Return the [X, Y] coordinate for the center point of the cell that contains the specified text.  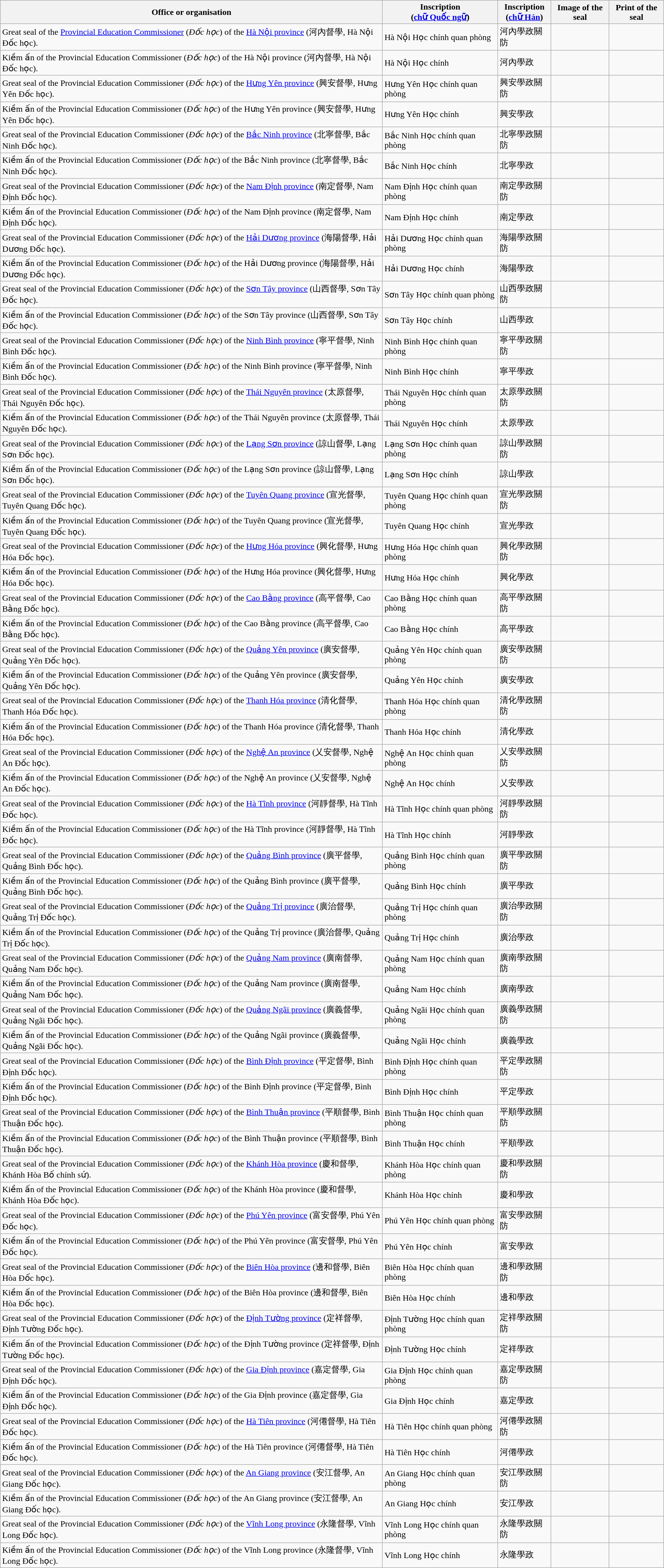
清化學政 [525, 732]
Hà Nội Học chính [440, 62]
高平學政 [525, 629]
北寧學政關防 [525, 140]
廣義學政關防 [525, 1015]
Kiềm ấn of the Provincial Education Commissioner (Đốc học) of the Lạng Sơn province (諒山督學, Lạng Sơn Đốc học). [192, 474]
Kiềm ấn of the Provincial Education Commissioner (Đốc học) of the Định Tường province (定祥督學, Định Tường Đốc học). [192, 1350]
興安學政關防 [525, 88]
Great seal of the Provincial Education Commissioner (Đốc học) of the Hà Tĩnh province (河靜督學, Hà Tĩnh Đốc học). [192, 809]
Bình Thuận Học chính quan phòng [440, 1118]
Tuyên Quang Học chính quan phòng [440, 500]
Kiềm ấn of the Provincial Education Commissioner (Đốc học) of the Quảng Ngãi province (廣義督學, Quảng Ngãi Đốc học). [192, 1040]
Great seal of the Provincial Education Commissioner (Đốc học) of the Sơn Tây province (山西督學, Sơn Tây Đốc học). [192, 294]
Kiềm ấn of the Provincial Education Commissioner (Đốc học) of the Sơn Tây province (山西督學, Sơn Tây Đốc học). [192, 320]
Cao Bằng Học chính [440, 629]
Hưng Hóa Học chính [440, 577]
Great seal of the Provincial Education Commissioner (Đốc học) of the Bình Định province (平定督學, Bình Định Đốc học). [192, 1066]
Great seal of the Provincial Education Commissioner (Đốc học) of the Quảng Nam province (廣南督學, Quảng Nam Đốc học). [192, 963]
Kiềm ấn of the Provincial Education Commissioner (Đốc học) of the Hải Dương province (海陽督學, Hải Dương Đốc học). [192, 269]
Inscription(chữ Hán) [525, 12]
Ninh Bình Học chính quan phòng [440, 346]
Thái Nguyên Học chính quan phòng [440, 397]
海陽學政關防 [525, 243]
Great seal of the Provincial Education Commissioner (Đốc học) of the Biên Hòa province (邊和督學, Biên Hòa Đốc học). [192, 1272]
乂安學政關防 [525, 757]
廣治學政 [525, 938]
Great seal of the Provincial Education Commissioner (Đốc học) of the Nam Định province (南定督學, Nam Định Đốc học). [192, 191]
Kiềm ấn of the Provincial Education Commissioner (Đốc học) of the Quảng Nam province (廣南督學, Quảng Nam Đốc học). [192, 989]
富安學政 [525, 1246]
Kiềm ấn of the Provincial Education Commissioner (Đốc học) of the Thái Nguyên province (太原督學, Thái Nguyên Đốc học). [192, 423]
Hải Dương Học chính [440, 269]
Kiềm ấn of the Provincial Education Commissioner (Đốc học) of the Quảng Trị province (廣治督學, Quảng Trị Đốc học). [192, 938]
Hà Tĩnh Học chính quan phòng [440, 809]
清化學政關防 [525, 706]
乂安學政 [525, 783]
Kiềm ấn of the Provincial Education Commissioner (Đốc học) of the Gia Định province (嘉定督學, Gia Định Đốc học). [192, 1401]
Hà Nội Học chính quan phòng [440, 37]
Image of the seal [580, 12]
河內學政關防 [525, 37]
Bắc Ninh Học chính [440, 166]
興安學政 [525, 114]
定祥學政 [525, 1350]
Lạng Sơn Học chính [440, 474]
慶和學政 [525, 1195]
Great seal of the Provincial Education Commissioner (Đốc học) of the Phú Yên province (富安督學, Phú Yên Đốc học). [192, 1221]
Kiềm ấn of the Provincial Education Commissioner (Đốc học) of the Quảng Yên province (廣安督學, Quảng Yên Đốc học). [192, 680]
Great seal of the Provincial Education Commissioner (Đốc học) of the Thái Nguyên province (太原督學, Thái Nguyên Đốc học). [192, 397]
河靜學政關防 [525, 809]
Great seal of the Provincial Education Commissioner (Đốc học) of the Thanh Hóa province (清化督學, Thanh Hóa Đốc học). [192, 706]
Kiềm ấn of the Provincial Education Commissioner (Đốc học) of the Thanh Hóa province (清化督學, Thanh Hóa Đốc học). [192, 732]
平定學政關防 [525, 1066]
永隆學政關防 [525, 1529]
Biên Hòa Học chính [440, 1298]
Kiềm ấn of the Provincial Education Commissioner (Đốc học) of the Hưng Hóa province (興化督學, Hưng Hóa Đốc học). [192, 577]
Phú Yên Học chính quan phòng [440, 1221]
Great seal of the Provincial Education Commissioner (Đốc học) of the Quảng Ngãi province (廣義督學, Quảng Ngãi Đốc học). [192, 1015]
Kiềm ấn of the Provincial Education Commissioner (Đốc học) of the Quảng Bình province (廣平督學, Quảng Bình Đốc học). [192, 886]
Quảng Ngãi Học chính quan phòng [440, 1015]
Great seal of the Provincial Education Commissioner (Đốc học) of the Bình Thuận province (平順督學, Bình Thuận Đốc học). [192, 1118]
山西學政 [525, 320]
河僊學政關防 [525, 1427]
Great seal of the Provincial Education Commissioner (Đốc học) of the Nghệ An province (乂安督學, Nghệ An Đốc học). [192, 757]
Great seal of the Provincial Education Commissioner (Đốc học) of the Gia Định province (嘉定督學, Gia Định Đốc học). [192, 1375]
Quảng Trị Học chính [440, 938]
Khánh Hòa Học chính quan phòng [440, 1169]
Hưng Yên Học chính [440, 114]
Vĩnh Long Học chính [440, 1555]
Great seal of the Provincial Education Commissioner (Đốc học) of the Hà Tiên province (河僊督學, Hà Tiên Đốc học). [192, 1427]
定祥學政關防 [525, 1323]
Khánh Hòa Học chính [440, 1195]
Great seal of the Provincial Education Commissioner (Đốc học) of the Hưng Hóa province (興化督學, Hưng Hóa Đốc học). [192, 552]
Định Tường Học chính [440, 1350]
南定學政關防 [525, 191]
Kiềm ấn of the Provincial Education Commissioner (Đốc học) of the Nam Định province (南定督學, Nam Định Đốc học). [192, 217]
Kiềm ấn of the Provincial Education Commissioner (Đốc học) of the Hưng Yên province (興安督學, Hưng Yên Đốc học). [192, 114]
Hải Dương Học chính quan phòng [440, 243]
廣南學政 [525, 989]
Định Tường Học chính quan phòng [440, 1323]
Hà Tĩnh Học chính [440, 835]
Quảng Nam Học chính quan phòng [440, 963]
Ninh Bình Học chính [440, 372]
Kiềm ấn of the Provincial Education Commissioner (Đốc học) of the Hà Tĩnh province (河靜督學, Hà Tĩnh Đốc học). [192, 835]
Nam Định Học chính [440, 217]
Thanh Hóa Học chính [440, 732]
廣平學政 [525, 886]
河內學政 [525, 62]
Kiềm ấn of the Provincial Education Commissioner (Đốc học) of the Biên Hòa province (邊和督學, Biên Hòa Đốc học). [192, 1298]
Kiềm ấn of the Provincial Education Commissioner (Đốc học) of the Cao Bằng province (高平督學, Cao Bằng Đốc học). [192, 629]
永隆學政 [525, 1555]
Kiềm ấn of the Provincial Education Commissioner (Đốc học) of the Hà Tiên province (河僊督學, Hà Tiên Đốc học). [192, 1452]
海陽學政 [525, 269]
Great seal of the Provincial Education Commissioner (Đốc học) of the Vĩnh Long province (永隆督學, Vĩnh Long Đốc học). [192, 1529]
Great seal of the Provincial Education Commissioner (Đốc học) of the Hưng Yên province (興安督學, Hưng Yên Đốc học). [192, 88]
宣光學政關防 [525, 500]
安江學政關防 [525, 1478]
Gia Định Học chính quan phòng [440, 1375]
諒山學政 [525, 474]
河僊學政 [525, 1452]
高平學政關防 [525, 603]
Great seal of the Provincial Education Commissioner (Đốc học) of the Hải Dương province (海陽督學, Hải Dương Đốc học). [192, 243]
興化學政關防 [525, 552]
諒山學政關防 [525, 449]
Tuyên Quang Học chính [440, 526]
廣安學政關防 [525, 655]
Kiềm ấn of the Provincial Education Commissioner (Đốc học) of the Ninh Bình province (寧平督學, Ninh Bình Đốc học). [192, 372]
Hà Tiên Học chính quan phòng [440, 1427]
Sơn Tây Học chính quan phòng [440, 294]
Gia Định Học chính [440, 1401]
Kiềm ấn of the Provincial Education Commissioner (Đốc học) of the Bình Định province (平定督學, Bình Định Đốc học). [192, 1092]
平順學政關防 [525, 1118]
Quảng Nam Học chính [440, 989]
Nam Định Học chính quan phòng [440, 191]
寧平學政 [525, 372]
Kiềm ấn of the Provincial Education Commissioner (Đốc học) of the Phú Yên province (富安督學, Phú Yên Đốc học). [192, 1246]
廣南學政關防 [525, 963]
An Giang Học chính quan phòng [440, 1478]
廣安學政 [525, 680]
Thanh Hóa Học chính quan phòng [440, 706]
Great seal of the Provincial Education Commissioner (Đốc học) of the Quảng Trị province (廣治督學, Quảng Trị Đốc học). [192, 912]
Bình Thuận Học chính [440, 1143]
富安學政關防 [525, 1221]
Kiềm ấn of the Provincial Education Commissioner (Đốc học) of the Khánh Hòa province (慶和督學, Khánh Hòa Đốc học). [192, 1195]
嘉定學政 [525, 1401]
Great seal of the Provincial Education Commissioner (Đốc học) of the Bắc Ninh province (北寧督學, Bắc Ninh Đốc học). [192, 140]
安江學政 [525, 1503]
Thái Nguyên Học chính [440, 423]
An Giang Học chính [440, 1503]
Great seal of the Provincial Education Commissioner (Đốc học) of the Quảng Yên province (廣安督學, Quảng Yên Đốc học). [192, 655]
Quảng Bình Học chính quan phòng [440, 860]
Quảng Yên Học chính quan phòng [440, 655]
Kiềm ấn of the Provincial Education Commissioner (Đốc học) of the Bắc Ninh province (北寧督學, Bắc Ninh Đốc học). [192, 166]
廣治學政關防 [525, 912]
Office or organisation [192, 12]
宣光學政 [525, 526]
Kiềm ấn of the Provincial Education Commissioner (Đốc học) of the Hà Nội province (河內督學, Hà Nội Đốc học). [192, 62]
太原學政關防 [525, 397]
Great seal of the Provincial Education Commissioner (Đốc học) of the Tuyên Quang province (宣光督學, Tuyên Quang Đốc học). [192, 500]
邊和學政關防 [525, 1272]
Kiềm ấn of the Provincial Education Commissioner (Đốc học) of the Vĩnh Long province (永隆督學, Vĩnh Long Đốc học). [192, 1555]
Hà Tiên Học chính [440, 1452]
Inscription(chữ Quốc ngữ) [440, 12]
Kiềm ấn of the Provincial Education Commissioner (Đốc học) of the An Giang province (安江督學, An Giang Đốc học). [192, 1503]
Great seal of the Provincial Education Commissioner (Đốc học) of the Định Tường province (定祥督學, Định Tường Đốc học). [192, 1323]
Great seal of the Provincial Education Commissioner (Đốc học) of the Cao Bằng province (高平督學, Cao Bằng Đốc học). [192, 603]
南定學政 [525, 217]
Bình Định Học chính [440, 1092]
Quảng Yên Học chính [440, 680]
Print of the seal [636, 12]
太原學政 [525, 423]
Kiềm ấn of the Provincial Education Commissioner (Đốc học) of the Tuyên Quang province (宣光督學, Tuyên Quang Đốc học). [192, 526]
Great seal of the Provincial Education Commissioner (Đốc học) of the Quảng Bình province (廣平督學, Quảng Bình Đốc học). [192, 860]
Nghệ An Học chính [440, 783]
寧平學政關防 [525, 346]
Quảng Trị Học chính quan phòng [440, 912]
慶和學政關防 [525, 1169]
Kiềm ấn of the Provincial Education Commissioner (Đốc học) of the Bình Thuận province (平順督學, Bình Thuận Đốc học). [192, 1143]
Phú Yên Học chính [440, 1246]
Great seal of the Provincial Education Commissioner (Đốc học) of the An Giang province (安江督學, An Giang Đốc học). [192, 1478]
Quảng Ngãi Học chính [440, 1040]
Nghệ An Học chính quan phòng [440, 757]
Cao Bằng Học chính quan phòng [440, 603]
Hưng Yên Học chính quan phòng [440, 88]
平定學政 [525, 1092]
平順學政 [525, 1143]
嘉定學政關防 [525, 1375]
Sơn Tây Học chính [440, 320]
Kiềm ấn of the Provincial Education Commissioner (Đốc học) of the Nghệ An province (乂安督學, Nghệ An Đốc học). [192, 783]
Hưng Hóa Học chính quan phòng [440, 552]
邊和學政 [525, 1298]
Great seal of the Provincial Education Commissioner (Đốc học) of the Hà Nội province (河內督學, Hà Nội Đốc học). [192, 37]
北寧學政 [525, 166]
Vĩnh Long Học chính quan phòng [440, 1529]
Great seal of the Provincial Education Commissioner (Đốc học) of the Ninh Bình province (寧平督學, Ninh Bình Đốc học). [192, 346]
Bắc Ninh Học chính quan phòng [440, 140]
興化學政 [525, 577]
山西學政關防 [525, 294]
廣平學政關防 [525, 860]
河靜學政 [525, 835]
廣義學政 [525, 1040]
Great seal of the Provincial Education Commissioner (Đốc học) of the Khánh Hòa province (慶和督學, Khánh Hòa Bố chính sứ). [192, 1169]
Biên Hòa Học chính quan phòng [440, 1272]
Bình Định Học chính quan phòng [440, 1066]
Great seal of the Provincial Education Commissioner (Đốc học) of the Lạng Sơn province (諒山督學, Lạng Sơn Đốc học). [192, 449]
Quảng Bình Học chính [440, 886]
Lạng Sơn Học chính quan phòng [440, 449]
